Return the (x, y) coordinate for the center point of the cell that contains the specified text.  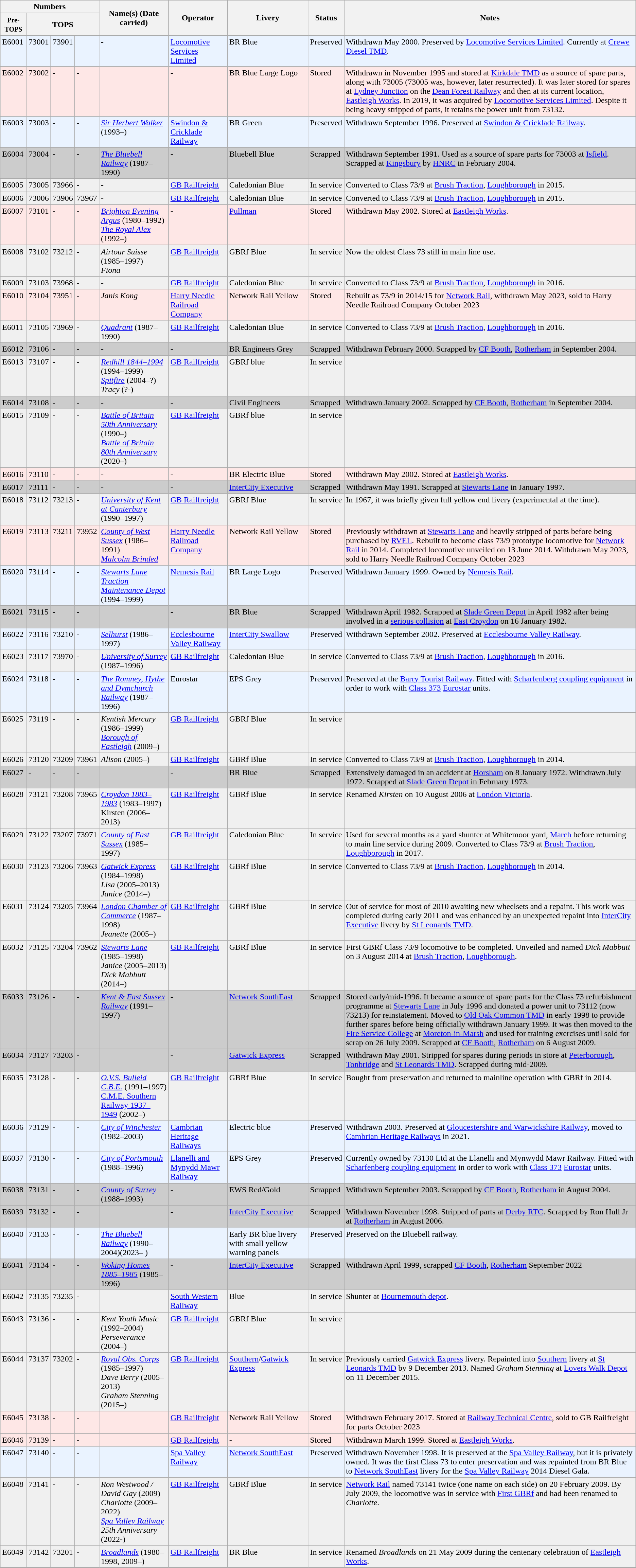
E6011 (14, 332)
Bought from preservation and returned to mainline operation with GBRf in 2014. (490, 1096)
E6029 (14, 844)
E6003 (14, 132)
Alison (2005–) (134, 759)
73969 (63, 332)
73962 (87, 965)
73208 (63, 808)
73121 (39, 808)
In 1967, it was briefly given full yellow end livery (experimental at the time). (490, 509)
73968 (63, 283)
E6009 (14, 283)
E6032 (14, 965)
E6012 (14, 349)
Stewarts Lane (1985–1998)Janice (2005–2013)Dick Mabbutt (2014–) (134, 965)
73105 (39, 332)
Livery (268, 18)
73111 (39, 487)
E6035 (14, 1096)
73131 (39, 1194)
E6002 (14, 91)
E6036 (14, 1136)
73001 (39, 51)
Notes (490, 18)
Withdrawn 2003. Preserved at Gloucestershire and Warwickshire Railway, moved to Cambrian Heritage Railways in 2021. (490, 1136)
Preserved at the Barry Tourist Railway. Fitted with Scharfenberg coupling equipment in order to work with Class 373 Eurostar units. (490, 692)
73971 (87, 844)
73951 (63, 305)
Pullman (268, 225)
E6040 (14, 1243)
E6023 (14, 661)
Nemesis Rail (198, 586)
73970 (63, 661)
E6047 (14, 1462)
E6024 (14, 692)
Withdrawn January 2002. Scrapped by CF Booth, Rotherham in September 2004. (490, 403)
73213 (63, 509)
73966 (63, 185)
E6039 (14, 1216)
Redhill 1844–1994 (1994–1999)Spitfire (2004–?)Tracy (?-) (134, 376)
Battle of Britain 50th Anniversary (1990–)Battle of Britain 80th Anniversary (2020–) (134, 438)
73006 (39, 198)
73130 (39, 1168)
BR Electric Blue (268, 474)
InterCity Swallow (268, 639)
73133 (39, 1243)
73135 (39, 1301)
73136 (39, 1332)
E6046 (14, 1440)
73003 (39, 132)
E6030 (14, 880)
E6041 (14, 1274)
Withdrawn September 1991. Used as a source of spare parts for 73003 at Isfield. Scrapped at Kingsbury by HNRC in February 2004. (490, 163)
Quadrant (1987–1990) (134, 332)
Electric blue (268, 1136)
E6028 (14, 808)
Withdrawn May 2000. Preserved by Locomotive Services Limited. Currently at Crewe Diesel TMD. (490, 51)
County of East Sussex (1985–1997) (134, 844)
E6020 (14, 586)
Withdrawn May 2001. Stripped for spares during periods in store at Peterborough, Tonbridge and St Leonards TMD. Scrapped during mid-2009. (490, 1060)
BR Large Logo (268, 586)
73120 (39, 759)
Royal Obs. Corps (1985–1997)Dave Berry (2005–2013)Graham Stenning (2015–) (134, 1382)
73113 (39, 545)
73964 (87, 921)
73210 (63, 639)
73202 (63, 1382)
Withdrawn January 1999. Owned by Nemesis Rail. (490, 586)
Rebuilt as 73/9 in 2014/15 for Network Rail, withdrawn May 2023, sold to Harry Needle Railroad Company October 2023 (490, 305)
73103 (39, 283)
Spa Valley Railway (198, 1462)
Gatwick Express (268, 1060)
73123 (39, 880)
73235 (63, 1301)
73107 (39, 376)
Shunter at Bournemouth depot. (490, 1301)
Gatwick Express (1984–1998)Lisa (2005–2013)Janice (2014–) (134, 880)
E6004 (14, 163)
Locomotive Services Limited (198, 51)
University of Surrey (1987–1996) (134, 661)
73961 (87, 759)
County of West Sussex (1986–1991)Malcolm Brinded (134, 545)
Renamed Broadlands on 21 May 2009 during the centenary celebration of Eastleigh Works. (490, 1556)
E6049 (14, 1556)
Renamed Kirsten on 10 August 2006 at London Victoria. (490, 808)
E6045 (14, 1423)
E6005 (14, 185)
73212 (63, 261)
Withdrawn September 2002. Preserved at Ecclesbourne Valley Railway. (490, 639)
TOPS (63, 24)
Civil Engineers (268, 403)
E6026 (14, 759)
Withdrawn March 1999. Stored at Eastleigh Works. (490, 1440)
73138 (39, 1423)
73102 (39, 261)
Selhurst (1986–1997) (134, 639)
73140 (39, 1462)
73104 (39, 305)
73205 (63, 921)
73112 (39, 509)
Name(s) (Date carried) (134, 18)
Croydon 1883–1983 (1983–1997)Kirsten (2006–2013) (134, 808)
Broadlands (1980–1998, 2009–) (134, 1556)
73126 (39, 1020)
The Romney, Hythe and Dymchurch Railway (1987–1996) (134, 692)
County of Surrey (1988–1993) (134, 1194)
London Chamber of Commerce (1987–1998)Jeanette (2005–) (134, 921)
73002 (39, 91)
Early BR blue livery with small yellow warning panels (268, 1243)
E6031 (14, 921)
Janis Kong (134, 305)
73139 (39, 1440)
E6025 (14, 732)
Numbers (50, 7)
73117 (39, 661)
73209 (63, 759)
Withdrawn April 1982. Scrapped at Slade Green Depot in April 1982 after being involved in a serious collision at East Croydon on 16 January 1982. (490, 617)
73901 (63, 51)
E6022 (14, 639)
BR Blue Large Logo (268, 91)
73201 (63, 1556)
E6013 (14, 376)
Southern/Gatwick Express (268, 1382)
Brighton Evening Argus (1980–1992)The Royal Alex (1992–) (134, 225)
E6043 (14, 1332)
The Bluebell Railway (1990–2004)(2023– ) (134, 1243)
E6017 (14, 487)
73108 (39, 403)
City of Winchester (1982–2003) (134, 1136)
University of Kent at Canterbury (1990–1997) (134, 509)
E6018 (14, 509)
73122 (39, 844)
73142 (39, 1556)
73952 (87, 545)
73137 (39, 1382)
Extensively damaged in an accident at Horsham on 8 January 1972. Withdrawn July 1972. Scrapped at Slade Green Depot in February 1973. (490, 777)
Preserved on the Bluebell railway. (490, 1243)
Operator (198, 18)
Withdrawn May 1991. Scrapped at Stewarts Lane in January 1997. (490, 487)
73124 (39, 921)
73128 (39, 1096)
E6038 (14, 1194)
Airtour Suisse (1985–1997)Fiona (134, 261)
73211 (63, 545)
Withdrawn February 2000. Scrapped by CF Booth, Rotherham in September 2004. (490, 349)
Cambrian Heritage Railways (198, 1136)
73118 (39, 692)
73110 (39, 474)
73965 (87, 808)
First GBRf Class 73/9 locomotive to be completed. Unveiled and named Dick Mabbutt on 3 August 2014 at Brush Traction, Loughborough. (490, 965)
Withdrawn April 1999, scrapped CF Booth, Rotherham September 2022 (490, 1274)
Now the oldest Class 73 still in main line use. (490, 261)
73004 (39, 163)
Withdrawn February 2017. Stored at Railway Technical Centre, sold to GB Railfreight for parts October 2023 (490, 1423)
The Bluebell Railway (1987–1990) (134, 163)
Llanelli and Mynydd Mawr Railway (198, 1168)
Withdrawn September 2003. Scrapped by CF Booth, Rotherham in August 2004. (490, 1194)
BR Green (268, 132)
E6037 (14, 1168)
73129 (39, 1136)
E6019 (14, 545)
73206 (63, 880)
E6042 (14, 1301)
E6008 (14, 261)
E6033 (14, 1020)
73005 (39, 185)
EWS Red/Gold (268, 1194)
E6010 (14, 305)
Bluebell Blue (268, 163)
73101 (39, 225)
BR Engineers Grey (268, 349)
73119 (39, 732)
E6034 (14, 1060)
E6014 (14, 403)
Ron Westwood / David Gay (2009)Charlotte (2009–2022)Spa Valley Railway 25th Anniversary (2022-) (134, 1512)
73106 (39, 349)
Blue (268, 1301)
E6021 (14, 617)
E6048 (14, 1512)
73204 (63, 965)
73125 (39, 965)
73114 (39, 586)
Pre-TOPS (14, 24)
73963 (87, 880)
Withdrawn November 1998. Stripped of parts at Derby RTC. Scrapped by Ron Hull Jr at Rotherham in August 2006. (490, 1216)
E6016 (14, 474)
Swindon & Cricklade Railway (198, 132)
73115 (39, 617)
73906 (63, 198)
Sir Herbert Walker (1993–) (134, 132)
City of Portsmouth (1988–1996) (134, 1168)
73207 (63, 844)
E6027 (14, 777)
E6015 (14, 438)
73132 (39, 1216)
E6001 (14, 51)
Stewarts Lane Traction Maintenance Depot (1994–1999) (134, 586)
Kent & East Sussex Railway (1991–1997) (134, 1020)
E6007 (14, 225)
73127 (39, 1060)
73141 (39, 1512)
Withdrawn September 1996. Preserved at Swindon & Cricklade Railway. (490, 132)
Eurostar (198, 692)
Kent Youth Music (1992–2004)Perseverance (2004–) (134, 1332)
73134 (39, 1274)
E6044 (14, 1382)
73116 (39, 639)
E6006 (14, 198)
Kentish Mercury (1986–1999)Borough of Eastleigh (2009–) (134, 732)
73967 (87, 198)
South Western Railway (198, 1301)
73203 (63, 1060)
Woking Homes 1885–1985 (1985–1996) (134, 1274)
73109 (39, 438)
Status (326, 18)
Ecclesbourne Valley Railway (198, 639)
O.V.S. Bulleid C.B.E. (1991–1997)C.M.E. Southern Railway 1937–1949 (2002–) (134, 1096)
